Extract the [X, Y] coordinate from the center of the cell holding the provided text.  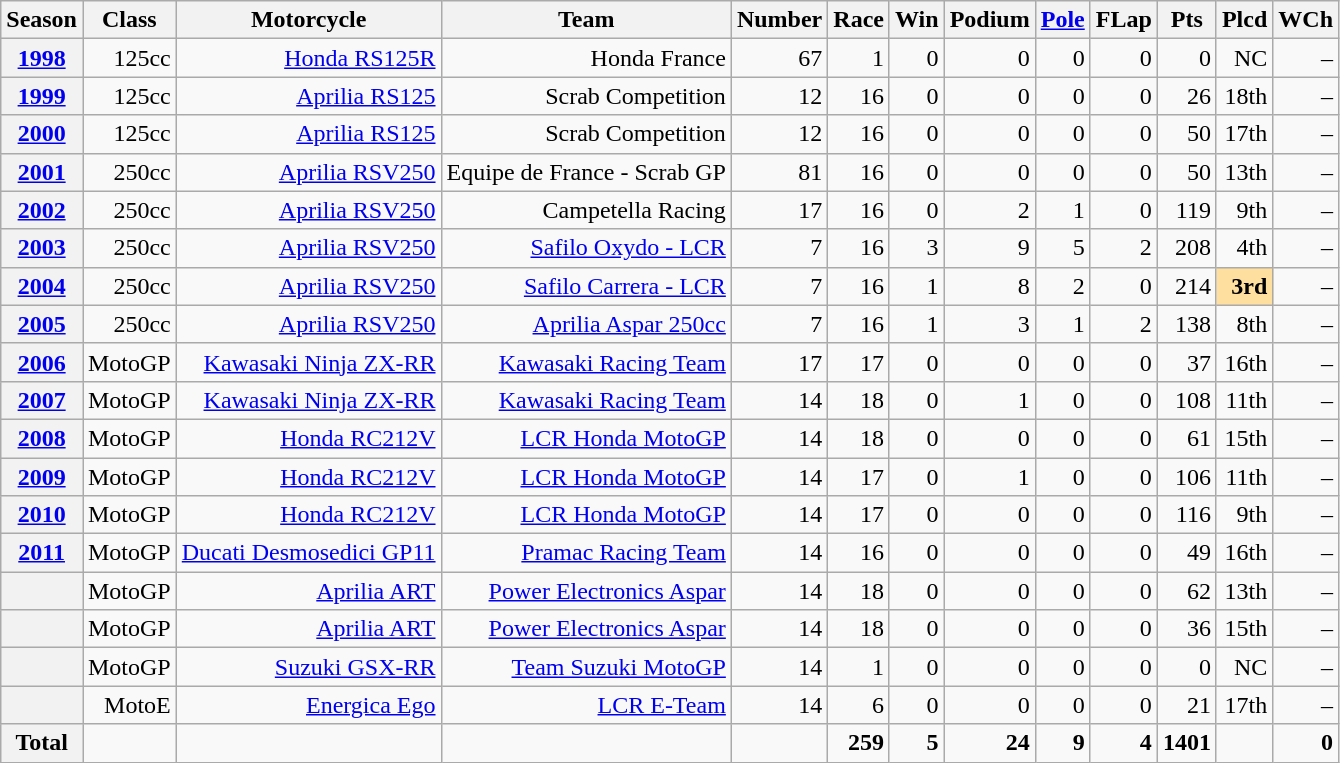
1401 [1186, 743]
36 [1186, 629]
18th [1244, 96]
67 [779, 58]
3rd [1244, 286]
49 [1186, 553]
FLap [1124, 20]
26 [1186, 96]
Pts [1186, 20]
Win [916, 20]
8th [1244, 324]
1998 [42, 58]
4 [1124, 743]
Pramac Racing Team [586, 553]
2005 [42, 324]
62 [1186, 591]
208 [1186, 248]
2000 [42, 134]
Safilo Carrera - LCR [586, 286]
Honda RS125R [308, 58]
2007 [42, 400]
2001 [42, 172]
Suzuki GSX-RR [308, 667]
MotoE [129, 705]
Ducati Desmosedici GP11 [308, 553]
259 [859, 743]
116 [1186, 515]
108 [1186, 400]
Total [42, 743]
Race [859, 20]
81 [779, 172]
2003 [42, 248]
2011 [42, 553]
106 [1186, 477]
Honda France [586, 58]
4th [1244, 248]
2004 [42, 286]
Equipe de France - Scrab GP [586, 172]
37 [1186, 362]
Podium [990, 20]
Energica Ego [308, 705]
Motorcycle [308, 20]
2006 [42, 362]
61 [1186, 438]
Safilo Oxydo - LCR [586, 248]
Number [779, 20]
2002 [42, 210]
2010 [42, 515]
138 [1186, 324]
1999 [42, 96]
Season [42, 20]
Team Suzuki MotoGP [586, 667]
LCR E-Team [586, 705]
2008 [42, 438]
8 [990, 286]
214 [1186, 286]
Aprilia Aspar 250cc [586, 324]
Team [586, 20]
6 [859, 705]
Plcd [1244, 20]
Campetella Racing [586, 210]
21 [1186, 705]
Pole [1062, 20]
119 [1186, 210]
24 [990, 743]
WCh [1306, 20]
Class [129, 20]
2009 [42, 477]
